From the cell containing the given text, extract its center point as (X, Y) coordinate. 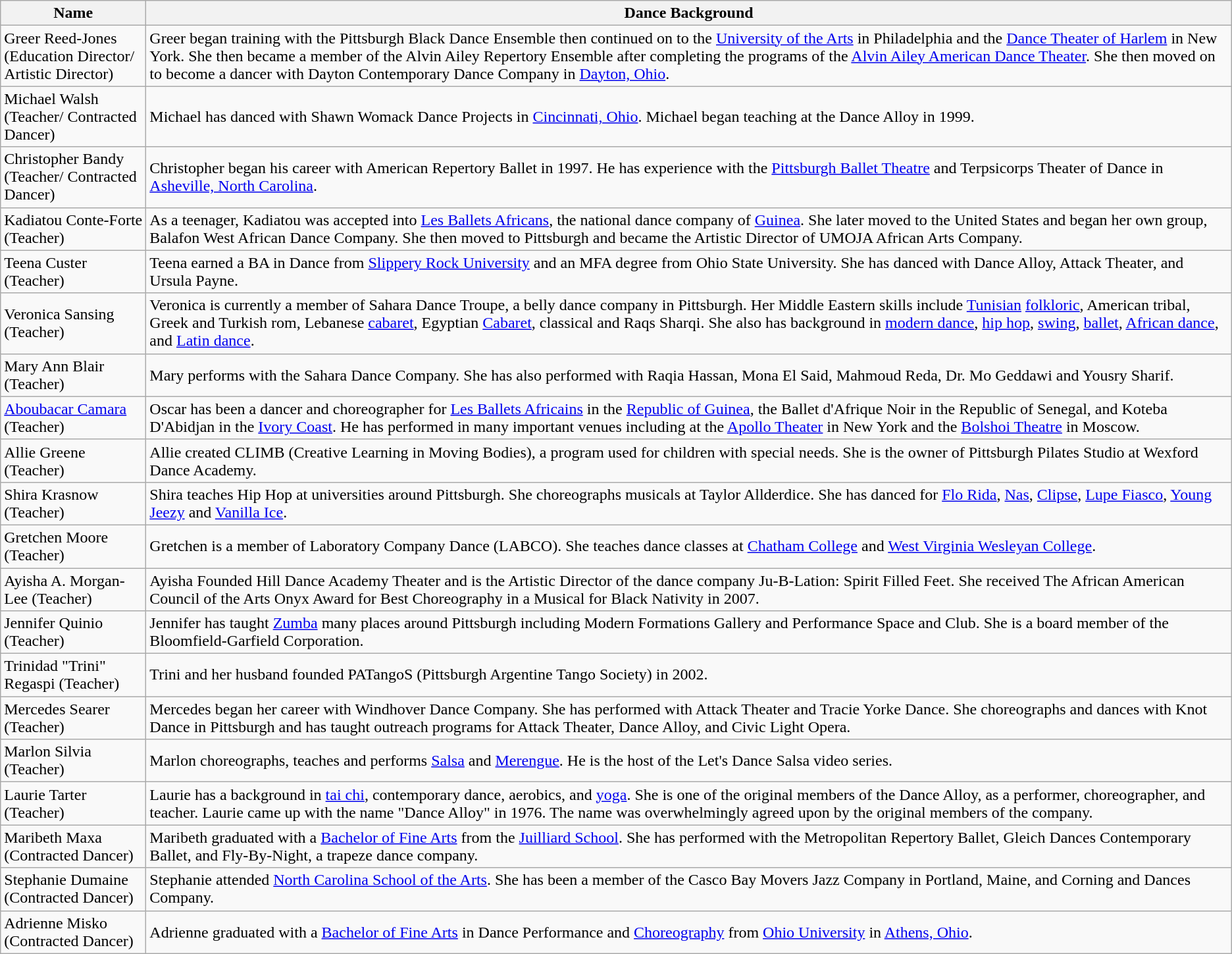
Mercedes Searer (Teacher) (74, 718)
Trini and her husband founded PATangoS (Pittsburgh Argentine Tango Society) in 2002. (688, 676)
Michael has danced with Shawn Womack Dance Projects in Cincinnati, Ohio. Michael began teaching at the Dance Alloy in 1999. (688, 117)
Mary Ann Blair (Teacher) (74, 375)
Adrienne graduated with a Bachelor of Fine Arts in Dance Performance and Choreography from Ohio University in Athens, Ohio. (688, 932)
Shira Krasnow (Teacher) (74, 503)
Marlon Silvia (Teacher) (74, 761)
Trinidad "Trini" Regaspi (Teacher) (74, 676)
Teena Custer (Teacher) (74, 271)
Christopher Bandy (Teacher/ Contracted Dancer) (74, 177)
Jennifer Quinio (Teacher) (74, 632)
Gretchen is a member of Laboratory Company Dance (LABCO). She teaches dance classes at Chatham College and West Virginia Wesleyan College. (688, 546)
Allie Greene (Teacher) (74, 461)
Ayisha A. Morgan-Lee (Teacher) (74, 589)
Adrienne Misko (Contracted Dancer) (74, 932)
Veronica Sansing (Teacher) (74, 323)
Michael Walsh (Teacher/ Contracted Dancer) (74, 117)
Dance Background (688, 13)
Kadiatou Conte-Forte (Teacher) (74, 229)
Marlon choreographs, teaches and performs Salsa and Merengue. He is the host of the Let's Dance Salsa video series. (688, 761)
Greer Reed-Jones (Education Director/ Artistic Director) (74, 56)
Gretchen Moore (Teacher) (74, 546)
Laurie Tarter (Teacher) (74, 803)
Aboubacar Camara (Teacher) (74, 417)
Mary performs with the Sahara Dance Company. She has also performed with Raqia Hassan, Mona El Said, Mahmoud Reda, Dr. Mo Geddawi and Yousry Sharif. (688, 375)
Maribeth Maxa (Contracted Dancer) (74, 847)
Name (74, 13)
Stephanie Dumaine (Contracted Dancer) (74, 889)
